Find where the given text appears and provide that cell's center as [x, y] coordinate. 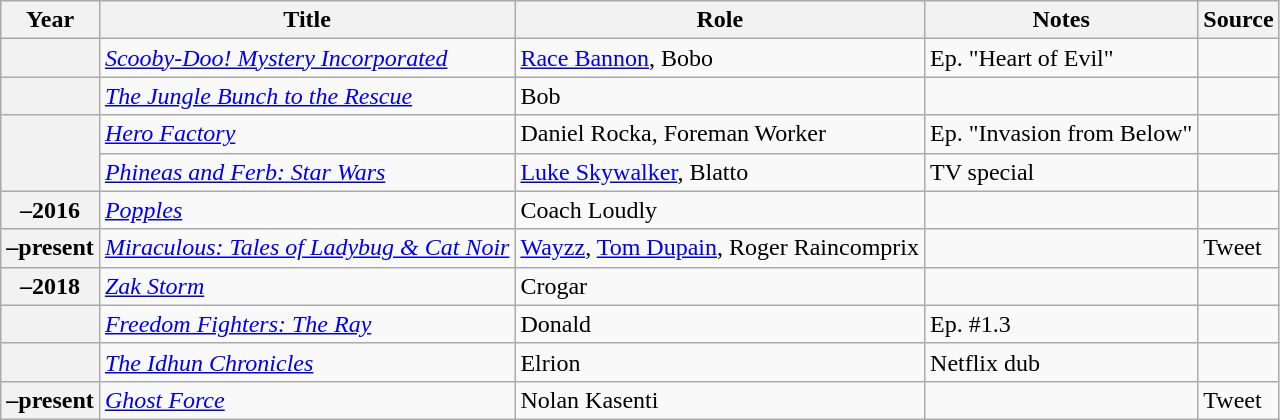
Zak Storm [307, 286]
Phineas and Ferb: Star Wars [307, 172]
Ep. #1.3 [1062, 324]
Miraculous: Tales of Ladybug & Cat Noir [307, 248]
Ghost Force [307, 400]
The Jungle Bunch to the Rescue [307, 96]
Ep. "Invasion from Below" [1062, 134]
Ep. "Heart of Evil" [1062, 58]
–2018 [50, 286]
Notes [1062, 20]
Race Bannon, Bobo [720, 58]
Bob [720, 96]
Daniel Rocka, Foreman Worker [720, 134]
Scooby-Doo! Mystery Incorporated [307, 58]
Source [1238, 20]
Luke Skywalker, Blatto [720, 172]
Role [720, 20]
Hero Factory [307, 134]
Coach Loudly [720, 210]
Donald [720, 324]
Wayzz, Tom Dupain, Roger Raincomprix [720, 248]
Crogar [720, 286]
Elrion [720, 362]
Popples [307, 210]
TV special [1062, 172]
Netflix dub [1062, 362]
Nolan Kasenti [720, 400]
Title [307, 20]
Year [50, 20]
The Idhun Chronicles [307, 362]
Freedom Fighters: The Ray [307, 324]
–2016 [50, 210]
